Pinpoint the cell where the given text exists, returning its [X, Y] midpoint coordinate. 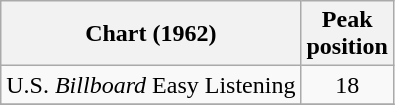
U.S. Billboard Easy Listening [151, 85]
Chart (1962) [151, 34]
18 [347, 85]
Peakposition [347, 34]
